Return [x, y] of the center of cell containing provided text 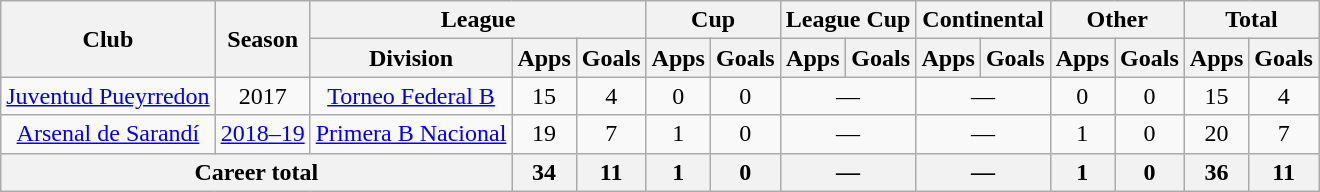
Juventud Pueyrredon [108, 96]
19 [544, 134]
Career total [256, 172]
Continental [983, 20]
Division [411, 58]
36 [1216, 172]
Club [108, 39]
Torneo Federal B [411, 96]
League [478, 20]
Total [1251, 20]
Season [262, 39]
2017 [262, 96]
Cup [713, 20]
Arsenal de Sarandí [108, 134]
20 [1216, 134]
34 [544, 172]
League Cup [848, 20]
Primera B Nacional [411, 134]
Other [1117, 20]
2018–19 [262, 134]
